Determine the (X, Y) coordinate at the center of the cell enclosing the given text.  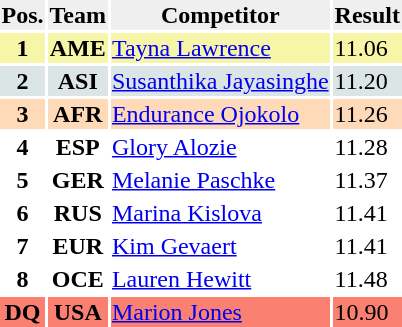
Melanie Paschke (220, 180)
1 (22, 48)
11.26 (367, 114)
11.06 (367, 48)
Competitor (220, 15)
2 (22, 81)
Result (367, 15)
11.28 (367, 147)
11.37 (367, 180)
AFR (78, 114)
3 (22, 114)
7 (22, 246)
ASI (78, 81)
DQ (22, 312)
10.90 (367, 312)
Marina Kislova (220, 213)
6 (22, 213)
ESP (78, 147)
Lauren Hewitt (220, 279)
Endurance Ojokolo (220, 114)
EUR (78, 246)
Pos. (22, 15)
11.48 (367, 279)
8 (22, 279)
Marion Jones (220, 312)
Tayna Lawrence (220, 48)
Susanthika Jayasinghe (220, 81)
11.20 (367, 81)
AME (78, 48)
RUS (78, 213)
Kim Gevaert (220, 246)
USA (78, 312)
4 (22, 147)
5 (22, 180)
Team (78, 15)
GER (78, 180)
Glory Alozie (220, 147)
OCE (78, 279)
